Extract the [X, Y] coordinate from the center of the cell holding the provided text.  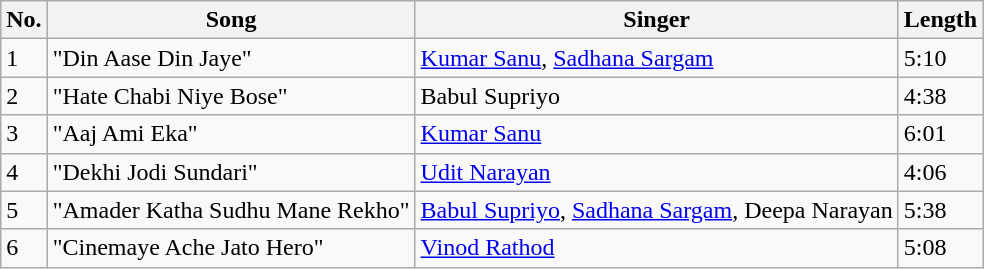
5:38 [940, 210]
"Amader Katha Sudhu Mane Rekho" [231, 210]
2 [24, 96]
5:08 [940, 248]
4 [24, 172]
Vinod Rathod [656, 248]
Kumar Sanu, Sadhana Sargam [656, 58]
Length [940, 20]
"Dekhi Jodi Sundari" [231, 172]
Babul Supriyo, Sadhana Sargam, Deepa Narayan [656, 210]
"Cinemaye Ache Jato Hero" [231, 248]
Singer [656, 20]
Song [231, 20]
"Hate Chabi Niye Bose" [231, 96]
3 [24, 134]
Kumar Sanu [656, 134]
6 [24, 248]
Udit Narayan [656, 172]
5 [24, 210]
1 [24, 58]
"Aaj Ami Eka" [231, 134]
4:06 [940, 172]
4:38 [940, 96]
6:01 [940, 134]
"Din Aase Din Jaye" [231, 58]
No. [24, 20]
Babul Supriyo [656, 96]
5:10 [940, 58]
